For the text-containing cell, return its midpoint in (X, Y) coordinate format. 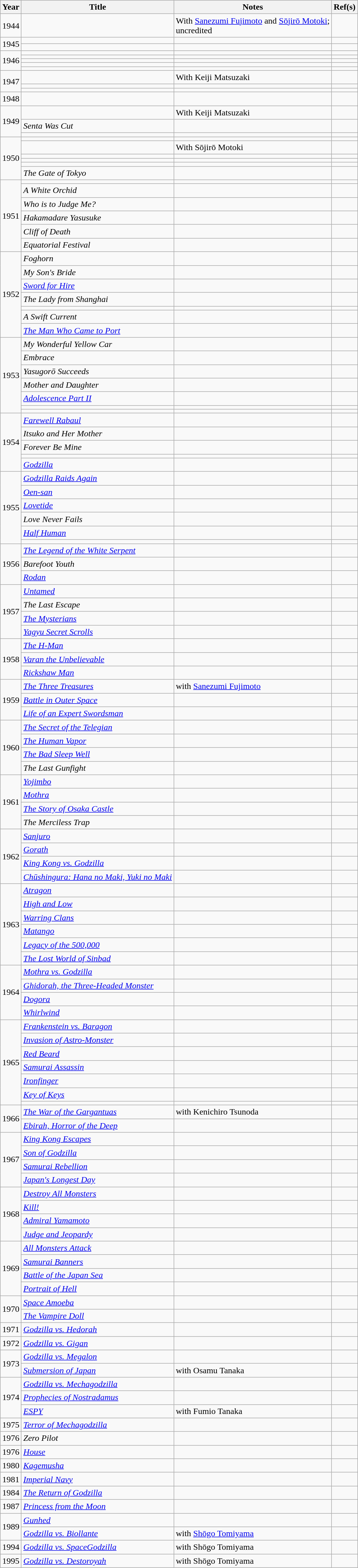
Kill! (98, 1207)
1959 (11, 700)
Mothra vs. Godzilla (98, 972)
1972 (11, 1343)
The Three Treasures (98, 686)
Senta Was Cut (98, 126)
1963 (11, 924)
Terror of Mechagodzilla (98, 1425)
My Wonderful Yellow Car (98, 344)
Imperial Navy (98, 1479)
Forever Be Mine (98, 447)
Legacy of the 500,000 (98, 945)
1956 (11, 564)
1945 (11, 44)
Frankenstein vs. Baragon (98, 1026)
1971 (11, 1330)
Sword for Hire (98, 286)
1946 (11, 61)
1954 (11, 442)
Farewell Rabaul (98, 420)
A Swift Current (98, 317)
Godzilla vs. Megalon (98, 1357)
The H-Man (98, 645)
Love Never Fails (98, 519)
1981 (11, 1479)
Admiral Yamamoto (98, 1221)
1975 (11, 1425)
1994 (11, 1547)
Space Amoeba (98, 1302)
My Son's Bride (98, 272)
The Human Vapor (98, 741)
1955 (11, 507)
1995 (11, 1561)
Battle in Outer Space (98, 700)
The Return of Godzilla (98, 1493)
Sanjuro (98, 836)
1958 (11, 659)
The Secret of the Telegian (98, 727)
Ghidorah, the Three-Headed Monster (98, 986)
Who is to Judge Me? (98, 204)
Godzilla vs. Biollante (98, 1534)
The Last Escape (98, 605)
Godzilla vs. Hedorah (98, 1330)
Key of Keys (98, 1095)
Hakamadare Yasusuke (98, 218)
Chūshingura: Hana no Maki, Yuki no Maki (98, 877)
1973 (11, 1364)
Godzilla vs. SpaceGodzilla (98, 1547)
Matango (98, 931)
Godzilla vs. Gigan (98, 1343)
1961 (11, 802)
The Last Gunfight (98, 768)
Yojimbo (98, 781)
1967 (11, 1160)
Barefoot Youth (98, 564)
The Vampire Doll (98, 1316)
With Sōjirō Motoki (253, 148)
Rodan (98, 577)
The Bad Sleep Well (98, 754)
Red Beard (98, 1053)
1953 (11, 375)
The Legend of the White Serpent (98, 550)
with Osamu Tanaka (253, 1370)
1949 (11, 121)
1984 (11, 1493)
Zero Pilot (98, 1438)
The Lady from Shanghai (98, 299)
Mother and Daughter (98, 385)
ESPY (98, 1411)
with Sanezumi Fujimoto (253, 686)
Cliff of Death (98, 231)
Year (11, 7)
1965 (11, 1062)
1970 (11, 1309)
Untamed (98, 591)
1947 (11, 81)
1989 (11, 1527)
Samurai Rebellion (98, 1166)
Half Human (98, 533)
Yasugorō Succeeds (98, 371)
The Story of Osaka Castle (98, 809)
Embrace (98, 358)
1951 (11, 216)
1944 (11, 26)
Kagemusha (98, 1465)
1957 (11, 611)
Submersion of Japan (98, 1370)
1948 (11, 99)
1964 (11, 992)
Dogora (98, 999)
Godzilla vs. Destoroyah (98, 1561)
Adolescence Part II (98, 398)
with Fumio Tanaka (253, 1411)
Godzilla (98, 465)
The Man Who Came to Port (98, 331)
King Kong Escapes (98, 1139)
A White Orchid (98, 190)
Invasion of Astro-Monster (98, 1040)
Ironfinger (98, 1081)
Mothra (98, 795)
The Merciless Trap (98, 822)
Destroy All Monsters (98, 1194)
Godzilla Raids Again (98, 478)
Battle of the Japan Sea (98, 1275)
Samurai Banners (98, 1261)
1980 (11, 1465)
Godzilla vs. Mechagodzilla (98, 1384)
The Mysterians (98, 618)
1968 (11, 1214)
Notes (253, 7)
Title (98, 7)
House (98, 1452)
Whirlwind (98, 1013)
Gunhed (98, 1520)
1962 (11, 856)
High and Low (98, 904)
Japan's Longest Day (98, 1180)
Judge and Jeopardy (98, 1234)
Oen-san (98, 492)
Princess from the Moon (98, 1506)
Foghorn (98, 258)
1987 (11, 1506)
1952 (11, 294)
Prophecies of Nostradamus (98, 1398)
The Lost World of Sinbad (98, 958)
with Kenichiro Tsunoda (253, 1112)
Life of an Expert Swordsman (98, 714)
1974 (11, 1398)
1960 (11, 748)
Varan the Unbelievable (98, 659)
1969 (11, 1268)
Ebirah, Horror of the Deep (98, 1126)
Samurai Assassin (98, 1067)
Equatorial Festival (98, 245)
All Monsters Attack (98, 1248)
1966 (11, 1119)
The Gate of Tokyo (98, 173)
With Sanezumi Fujimoto and Sōjirō Motoki;uncredited (253, 26)
Yagyu Secret Scrolls (98, 632)
Portrait of Hell (98, 1289)
Itsuko and Her Mother (98, 433)
King Kong vs. Godzilla (98, 863)
Son of Godzilla (98, 1153)
Warring Clans (98, 918)
Rickshaw Man (98, 673)
Gorath (98, 849)
Atragon (98, 890)
Ref(s) (344, 7)
The War of the Gargantuas (98, 1112)
1950 (11, 158)
Lovetide (98, 506)
